Pinpoint the cell where the given text exists, returning its [x, y] midpoint coordinate. 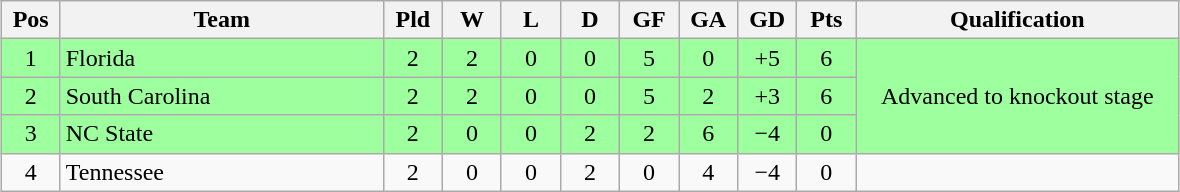
Pos [30, 20]
South Carolina [222, 96]
Qualification [1018, 20]
Team [222, 20]
W [472, 20]
GA [708, 20]
NC State [222, 134]
GF [650, 20]
3 [30, 134]
L [530, 20]
Florida [222, 58]
1 [30, 58]
Pld [412, 20]
GD [768, 20]
Advanced to knockout stage [1018, 96]
+3 [768, 96]
D [590, 20]
Tennessee [222, 172]
Pts [826, 20]
+5 [768, 58]
